Capture the cell that displays the provided text and extract its [x, y] central coordinate. 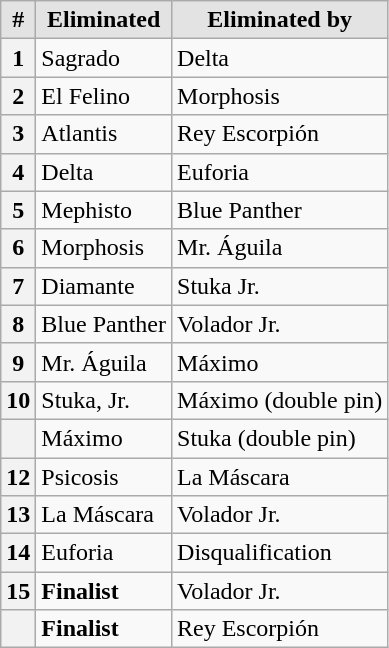
Atlantis [104, 134]
Disqualification [280, 553]
15 [18, 591]
1 [18, 58]
6 [18, 248]
2 [18, 96]
7 [18, 286]
Psicosis [104, 477]
Diamante [104, 286]
13 [18, 515]
14 [18, 553]
Stuka, Jr. [104, 400]
3 [18, 134]
10 [18, 400]
Stuka (double pin) [280, 438]
Mephisto [104, 210]
9 [18, 362]
5 [18, 210]
El Felino [104, 96]
Sagrado [104, 58]
Máximo (double pin) [280, 400]
Eliminated [104, 20]
Stuka Jr. [280, 286]
4 [18, 172]
12 [18, 477]
# [18, 20]
8 [18, 324]
Eliminated by [280, 20]
